Detect which cell encompasses the target text, then output its (X, Y) center coordinate. 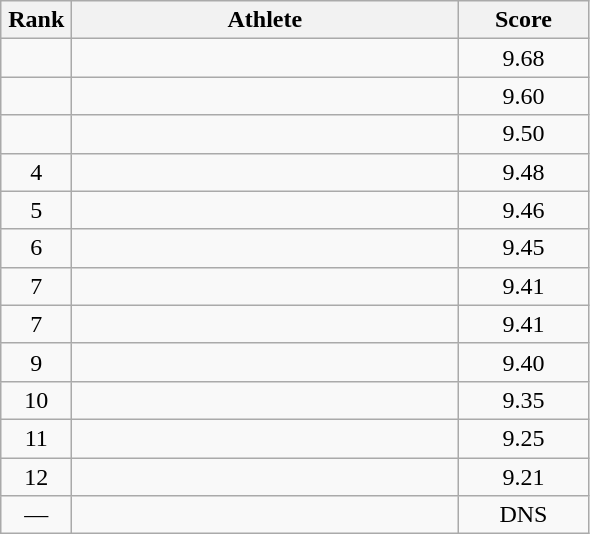
9.50 (524, 134)
5 (36, 210)
9.46 (524, 210)
Athlete (265, 20)
9.45 (524, 248)
9.25 (524, 438)
6 (36, 248)
9.21 (524, 477)
Rank (36, 20)
Score (524, 20)
11 (36, 438)
9.40 (524, 362)
10 (36, 400)
DNS (524, 515)
— (36, 515)
12 (36, 477)
9.35 (524, 400)
9 (36, 362)
4 (36, 172)
9.48 (524, 172)
9.68 (524, 58)
9.60 (524, 96)
